Locate the cell with the specified text and output its [X, Y] center coordinate. 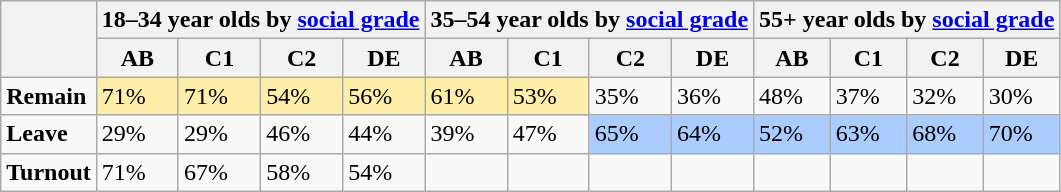
52% [792, 134]
Remain [49, 96]
55+ year olds by social grade [907, 20]
Leave [49, 134]
63% [868, 134]
35% [630, 96]
37% [868, 96]
53% [548, 96]
67% [219, 172]
35–54 year olds by social grade [590, 20]
30% [1022, 96]
64% [712, 134]
32% [946, 96]
39% [466, 134]
47% [548, 134]
70% [1022, 134]
68% [946, 134]
48% [792, 96]
56% [384, 96]
58% [302, 172]
44% [384, 134]
18–34 year olds by social grade [260, 20]
36% [712, 96]
61% [466, 96]
65% [630, 134]
Turnout [49, 172]
46% [302, 134]
